Find where the given text appears and provide that cell's center as (X, Y) coordinate. 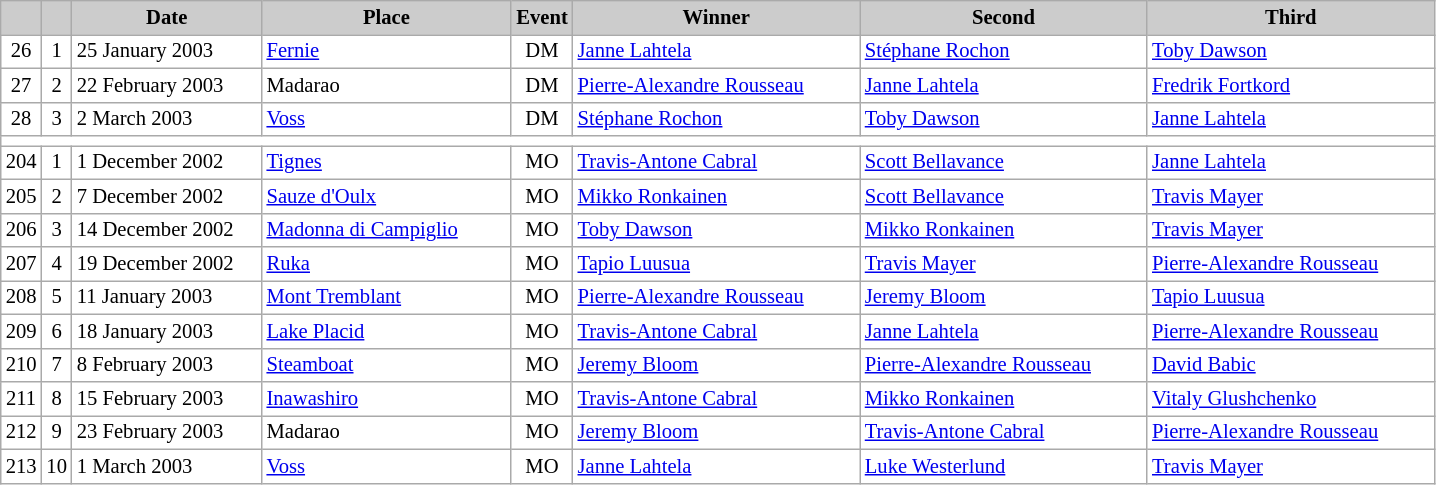
19 December 2002 (167, 263)
2 March 2003 (167, 119)
Third (1290, 17)
28 (22, 119)
Winner (716, 17)
208 (22, 297)
Vitaly Glushchenko (1290, 399)
9 (56, 432)
8 February 2003 (167, 365)
204 (22, 162)
5 (56, 297)
10 (56, 466)
Mont Tremblant (387, 297)
211 (22, 399)
25 January 2003 (167, 51)
1 December 2002 (167, 162)
206 (22, 230)
Place (387, 17)
1 March 2003 (167, 466)
7 December 2002 (167, 196)
Ruka (387, 263)
David Babic (1290, 365)
22 February 2003 (167, 85)
Madonna di Campiglio (387, 230)
26 (22, 51)
Tignes (387, 162)
8 (56, 399)
4 (56, 263)
Inawashiro (387, 399)
27 (22, 85)
213 (22, 466)
11 January 2003 (167, 297)
210 (22, 365)
Lake Placid (387, 331)
Date (167, 17)
209 (22, 331)
15 February 2003 (167, 399)
Sauze d'Oulx (387, 196)
212 (22, 432)
Second (1004, 17)
Event (542, 17)
6 (56, 331)
7 (56, 365)
205 (22, 196)
14 December 2002 (167, 230)
Luke Westerlund (1004, 466)
Fernie (387, 51)
Fredrik Fortkord (1290, 85)
23 February 2003 (167, 432)
Steamboat (387, 365)
207 (22, 263)
18 January 2003 (167, 331)
